Detect which cell encompasses the target text, then output its [X, Y] center coordinate. 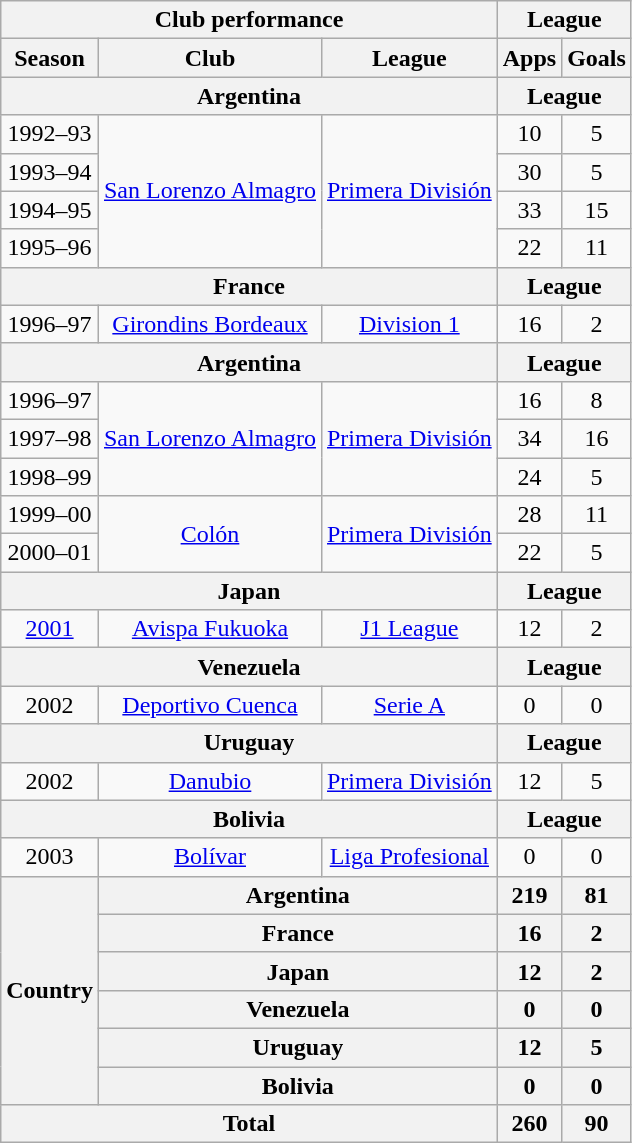
15 [597, 210]
34 [529, 438]
1994–95 [50, 210]
1993–94 [50, 172]
J1 League [409, 629]
2001 [50, 629]
28 [529, 515]
Apps [529, 58]
1995–96 [50, 248]
90 [597, 1124]
1997–98 [50, 438]
1998–99 [50, 477]
1992–93 [50, 134]
Division 1 [409, 324]
Serie A [409, 705]
24 [529, 477]
81 [597, 895]
30 [529, 172]
Liga Profesional [409, 857]
Avispa Fukuoka [210, 629]
Season [50, 58]
Club [210, 58]
2000–01 [50, 553]
Country [50, 990]
Deportivo Cuenca [210, 705]
219 [529, 895]
33 [529, 210]
1999–00 [50, 515]
Total [249, 1124]
Goals [597, 58]
Danubio [210, 781]
10 [529, 134]
2003 [50, 857]
Bolívar [210, 857]
Colón [210, 534]
8 [597, 400]
260 [529, 1124]
Girondins Bordeaux [210, 324]
Club performance [249, 20]
